Determine the [X, Y] coordinate at the center of the cell enclosing the given text.  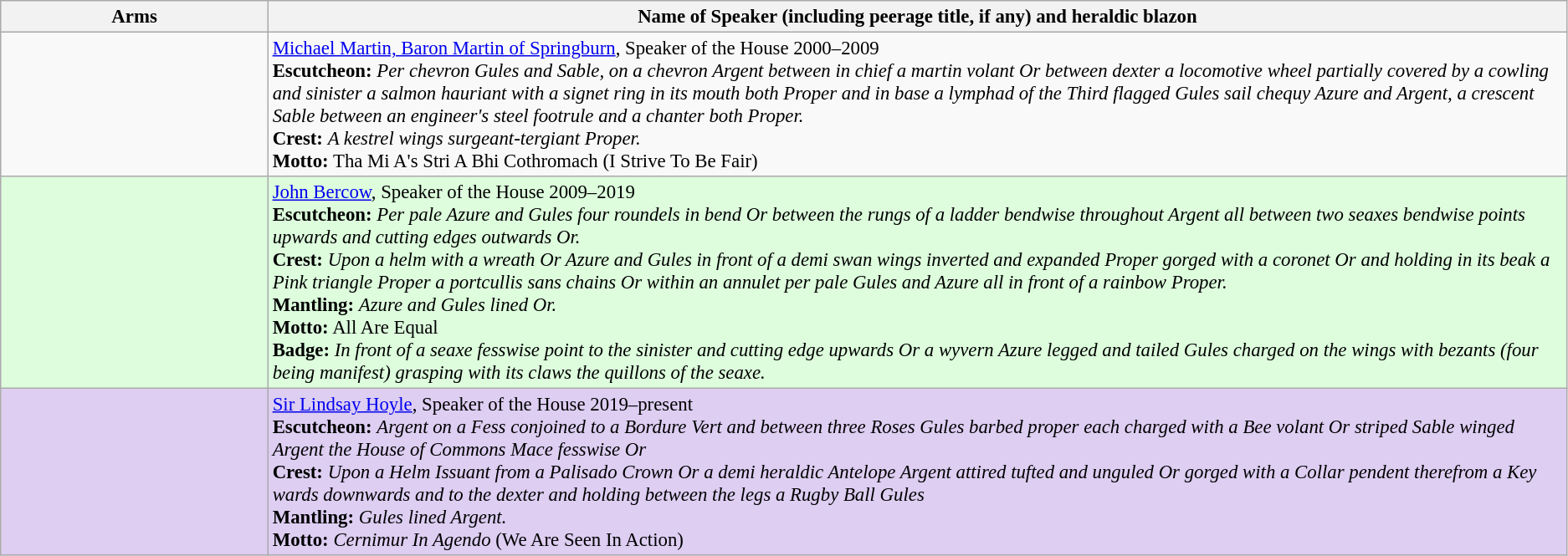
Name of Speaker (including peerage title, if any) and heraldic blazon [917, 17]
Arms [135, 17]
